Output the [x, y] coordinate of the center of the cell containing the given text.  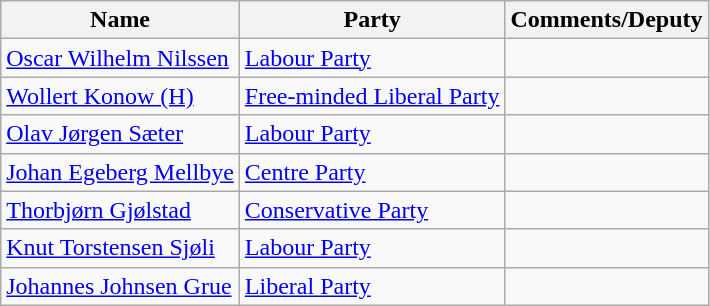
Thorbjørn Gjølstad [120, 210]
Centre Party [372, 172]
Party [372, 20]
Johannes Johnsen Grue [120, 286]
Free-minded Liberal Party [372, 96]
Liberal Party [372, 286]
Name [120, 20]
Johan Egeberg Mellbye [120, 172]
Comments/Deputy [606, 20]
Conservative Party [372, 210]
Oscar Wilhelm Nilssen [120, 58]
Knut Torstensen Sjøli [120, 248]
Wollert Konow (H) [120, 96]
Olav Jørgen Sæter [120, 134]
